Extract the (x, y) coordinate from the center of the cell holding the provided text.  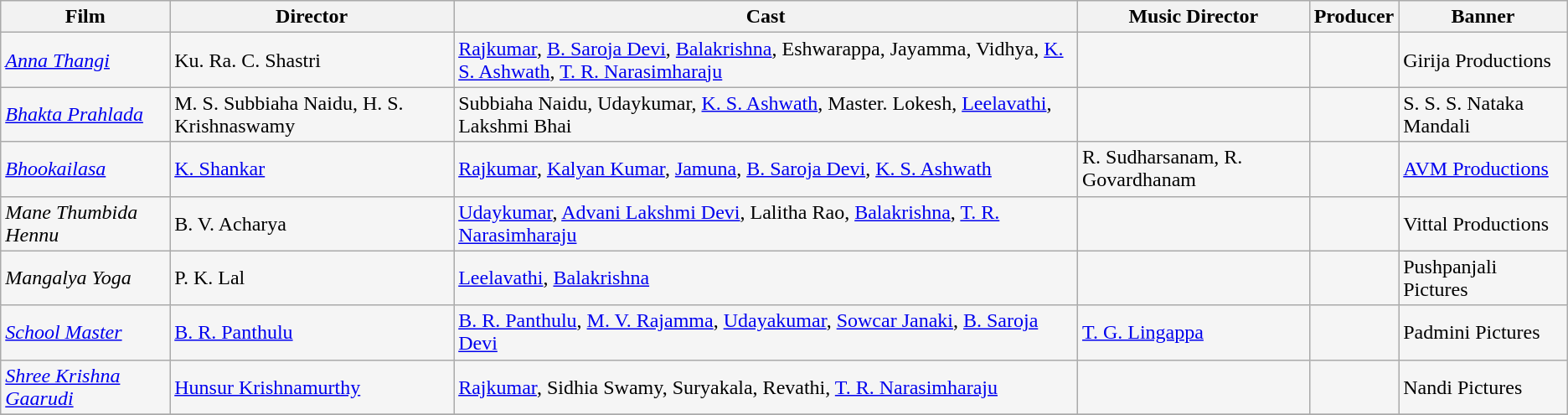
Rajkumar, Kalyan Kumar, Jamuna, B. Saroja Devi, K. S. Ashwath (766, 169)
Shree Krishna Gaarudi (85, 387)
Cast (766, 17)
S. S. S. Nataka Mandali (1483, 114)
School Master (85, 332)
M. S. Subbiaha Naidu, H. S. Krishnaswamy (312, 114)
B. V. Acharya (312, 223)
Mane Thumbida Hennu (85, 223)
Music Director (1194, 17)
Bhookailasa (85, 169)
Vittal Productions (1483, 223)
Nandi Pictures (1483, 387)
K. Shankar (312, 169)
Pushpanjali Pictures (1483, 278)
Hunsur Krishnamurthy (312, 387)
Leelavathi, Balakrishna (766, 278)
Girija Productions (1483, 60)
R. Sudharsanam, R. Govardhanam (1194, 169)
Rajkumar, B. Saroja Devi, Balakrishna, Eshwarappa, Jayamma, Vidhya, K. S. Ashwath, T. R. Narasimharaju (766, 60)
Anna Thangi (85, 60)
Mangalya Yoga (85, 278)
Bhakta Prahlada (85, 114)
B. R. Panthulu (312, 332)
Padmini Pictures (1483, 332)
T. G. Lingappa (1194, 332)
AVM Productions (1483, 169)
P. K. Lal (312, 278)
Director (312, 17)
Producer (1354, 17)
Ku. Ra. C. Shastri (312, 60)
Rajkumar, Sidhia Swamy, Suryakala, Revathi, T. R. Narasimharaju (766, 387)
Banner (1483, 17)
B. R. Panthulu, M. V. Rajamma, Udayakumar, Sowcar Janaki, B. Saroja Devi (766, 332)
Subbiaha Naidu, Udaykumar, K. S. Ashwath, Master. Lokesh, Leelavathi, Lakshmi Bhai (766, 114)
Udaykumar, Advani Lakshmi Devi, Lalitha Rao, Balakrishna, T. R. Narasimharaju (766, 223)
Film (85, 17)
